Return the [X, Y] coordinate for the center point of the cell that contains the specified text.  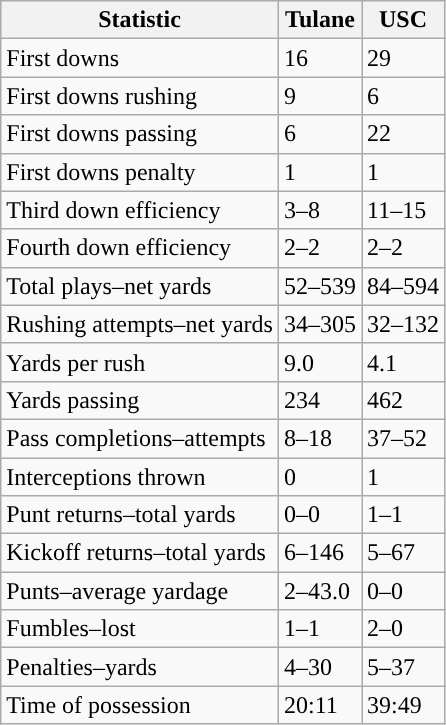
First downs [140, 58]
462 [404, 400]
Punt returns–total yards [140, 515]
234 [320, 400]
22 [404, 134]
Penalties–yards [140, 667]
Tulane [320, 20]
Yards passing [140, 400]
52–539 [320, 286]
Yards per rush [140, 362]
Punts–average yardage [140, 591]
Third down efficiency [140, 210]
11–15 [404, 210]
9.0 [320, 362]
84–594 [404, 286]
16 [320, 58]
Rushing attempts–net yards [140, 324]
Total plays–net yards [140, 286]
USC [404, 20]
2–0 [404, 629]
First downs passing [140, 134]
Time of possession [140, 705]
39:49 [404, 705]
37–52 [404, 438]
Fumbles–lost [140, 629]
3–8 [320, 210]
29 [404, 58]
Statistic [140, 20]
4–30 [320, 667]
First downs penalty [140, 172]
Interceptions thrown [140, 477]
34–305 [320, 324]
8–18 [320, 438]
5–37 [404, 667]
4.1 [404, 362]
First downs rushing [140, 96]
5–67 [404, 553]
Fourth down efficiency [140, 248]
Pass completions–attempts [140, 438]
9 [320, 96]
Kickoff returns–total yards [140, 553]
20:11 [320, 705]
0 [320, 477]
6–146 [320, 553]
2–43.0 [320, 591]
32–132 [404, 324]
